Provide the (X, Y) coordinate of the cell's center where the given text is located.  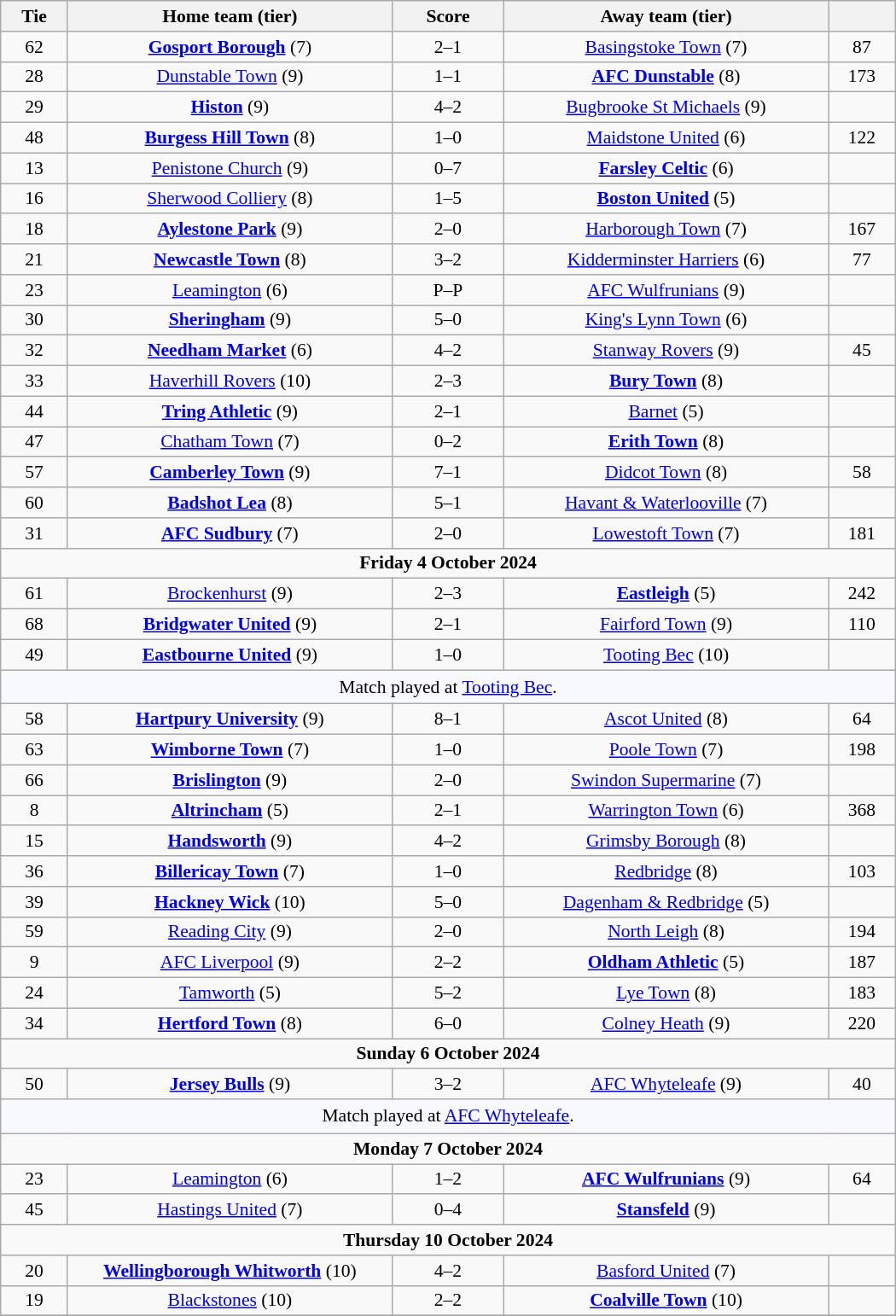
Barnet (5) (666, 411)
Away team (tier) (666, 16)
Eastbourne United (9) (230, 655)
32 (34, 351)
Warrington Town (6) (666, 811)
122 (862, 138)
62 (34, 47)
Kidderminster Harriers (6) (666, 259)
9 (34, 963)
57 (34, 473)
Tie (34, 16)
61 (34, 594)
Fairford Town (9) (666, 625)
15 (34, 841)
48 (34, 138)
Camberley Town (9) (230, 473)
Lowestoft Town (7) (666, 533)
47 (34, 442)
Stansfeld (9) (666, 1210)
Reading City (9) (230, 932)
68 (34, 625)
AFC Whyteleafe (9) (666, 1085)
59 (34, 932)
49 (34, 655)
Badshot Lea (8) (230, 503)
Monday 7 October 2024 (448, 1149)
0–7 (447, 168)
194 (862, 932)
60 (34, 503)
AFC Sudbury (7) (230, 533)
Bugbrooke St Michaels (9) (666, 108)
Home team (tier) (230, 16)
5–1 (447, 503)
Tamworth (5) (230, 993)
Altrincham (5) (230, 811)
19 (34, 1301)
31 (34, 533)
29 (34, 108)
87 (862, 47)
Hackney Wick (10) (230, 902)
Oldham Athletic (5) (666, 963)
Eastleigh (5) (666, 594)
50 (34, 1085)
Friday 4 October 2024 (448, 563)
Boston United (5) (666, 199)
103 (862, 871)
183 (862, 993)
181 (862, 533)
Thursday 10 October 2024 (448, 1240)
368 (862, 811)
36 (34, 871)
Erith Town (8) (666, 442)
1–2 (447, 1179)
Needham Market (6) (230, 351)
8–1 (447, 719)
Match played at AFC Whyteleafe. (448, 1116)
Sheringham (9) (230, 320)
Hertford Town (8) (230, 1023)
Bury Town (8) (666, 381)
63 (34, 750)
Harborough Town (7) (666, 230)
34 (34, 1023)
Score (447, 16)
Dunstable Town (9) (230, 77)
Tring Athletic (9) (230, 411)
1–1 (447, 77)
173 (862, 77)
Hastings United (7) (230, 1210)
39 (34, 902)
187 (862, 963)
Colney Heath (9) (666, 1023)
Havant & Waterlooville (7) (666, 503)
Grimsby Borough (8) (666, 841)
Coalville Town (10) (666, 1301)
18 (34, 230)
Lye Town (8) (666, 993)
Match played at Tooting Bec. (448, 687)
Wimborne Town (7) (230, 750)
Ascot United (8) (666, 719)
33 (34, 381)
Sherwood Colliery (8) (230, 199)
Handsworth (9) (230, 841)
167 (862, 230)
Poole Town (7) (666, 750)
1–5 (447, 199)
Aylestone Park (9) (230, 230)
Basingstoke Town (7) (666, 47)
King's Lynn Town (6) (666, 320)
North Leigh (8) (666, 932)
44 (34, 411)
5–2 (447, 993)
Wellingborough Whitworth (10) (230, 1271)
0–4 (447, 1210)
Swindon Supermarine (7) (666, 780)
13 (34, 168)
40 (862, 1085)
198 (862, 750)
P–P (447, 290)
110 (862, 625)
Sunday 6 October 2024 (448, 1054)
0–2 (447, 442)
30 (34, 320)
Haverhill Rovers (10) (230, 381)
220 (862, 1023)
Basford United (7) (666, 1271)
Brislington (9) (230, 780)
AFC Liverpool (9) (230, 963)
Bridgwater United (9) (230, 625)
Penistone Church (9) (230, 168)
Tooting Bec (10) (666, 655)
242 (862, 594)
AFC Dunstable (8) (666, 77)
6–0 (447, 1023)
Chatham Town (7) (230, 442)
Jersey Bulls (9) (230, 1085)
Redbridge (8) (666, 871)
Hartpury University (9) (230, 719)
Brockenhurst (9) (230, 594)
16 (34, 199)
Maidstone United (6) (666, 138)
Stanway Rovers (9) (666, 351)
21 (34, 259)
24 (34, 993)
Blackstones (10) (230, 1301)
Dagenham & Redbridge (5) (666, 902)
Newcastle Town (8) (230, 259)
Billericay Town (7) (230, 871)
8 (34, 811)
7–1 (447, 473)
20 (34, 1271)
Histon (9) (230, 108)
Farsley Celtic (6) (666, 168)
66 (34, 780)
77 (862, 259)
28 (34, 77)
Gosport Borough (7) (230, 47)
Burgess Hill Town (8) (230, 138)
Didcot Town (8) (666, 473)
